From the cell containing the given text, extract its center point as (x, y) coordinate. 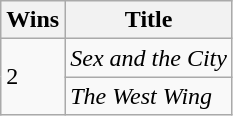
2 (33, 77)
Title (149, 20)
Sex and the City (149, 58)
Wins (33, 20)
The West Wing (149, 96)
